Identify which cell holds the provided text, then report its (X, Y) central coordinate. 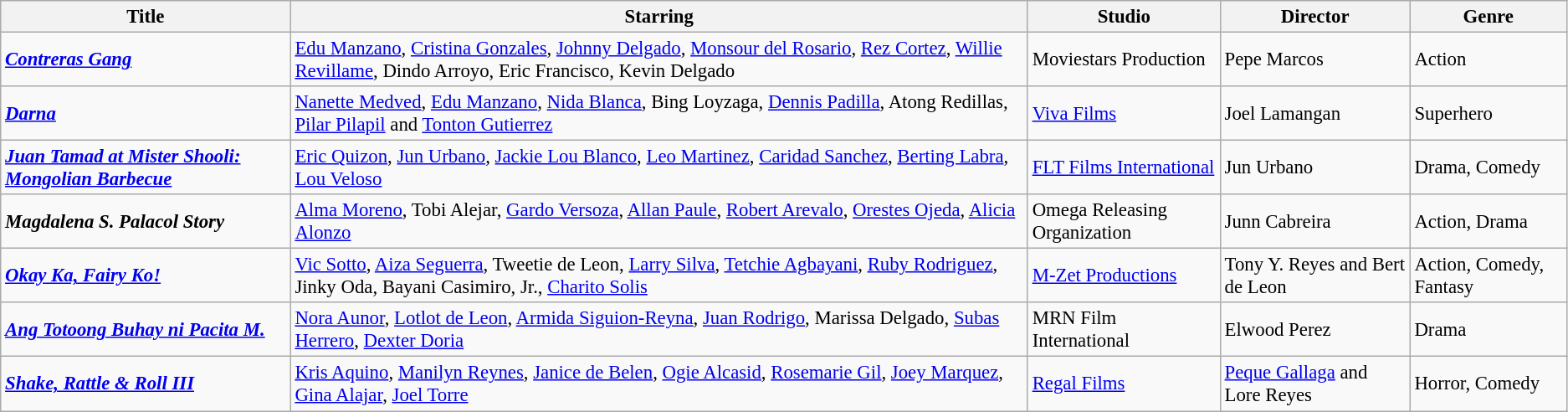
Genre (1488, 17)
Darna (146, 114)
Superhero (1488, 114)
Nora Aunor, Lotlot de Leon, Armida Siguion-Reyna, Juan Rodrigo, Marissa Delgado, Subas Herrero, Dexter Doria (659, 330)
Starring (659, 17)
Eric Quizon, Jun Urbano, Jackie Lou Blanco, Leo Martinez, Caridad Sanchez, Berting Labra, Lou Veloso (659, 167)
Viva Films (1124, 114)
Omega Releasing Organization (1124, 221)
Title (146, 17)
Ang Totoong Buhay ni Pacita M. (146, 330)
Drama (1488, 330)
Elwood Perez (1315, 330)
Action, Drama (1488, 221)
Moviestars Production (1124, 60)
MRN Film International (1124, 330)
Magdalena S. Palacol Story (146, 221)
Nanette Medved, Edu Manzano, Nida Blanca, Bing Loyzaga, Dennis Padilla, Atong Redillas, Pilar Pilapil and Tonton Gutierrez (659, 114)
M-Zet Productions (1124, 276)
Regal Films (1124, 384)
Jun Urbano (1315, 167)
Pepe Marcos (1315, 60)
Contreras Gang (146, 60)
Shake, Rattle & Roll III (146, 384)
Juan Tamad at Mister Shooli: Mongolian Barbecue (146, 167)
Studio (1124, 17)
Tony Y. Reyes and Bert de Leon (1315, 276)
Okay Ka, Fairy Ko! (146, 276)
Action (1488, 60)
Director (1315, 17)
Edu Manzano, Cristina Gonzales, Johnny Delgado, Monsour del Rosario, Rez Cortez, Willie Revillame, Dindo Arroyo, Eric Francisco, Kevin Delgado (659, 60)
Horror, Comedy (1488, 384)
Peque Gallaga and Lore Reyes (1315, 384)
Joel Lamangan (1315, 114)
FLT Films International (1124, 167)
Junn Cabreira (1315, 221)
Drama, Comedy (1488, 167)
Kris Aquino, Manilyn Reynes, Janice de Belen, Ogie Alcasid, Rosemarie Gil, Joey Marquez, Gina Alajar, Joel Torre (659, 384)
Vic Sotto, Aiza Seguerra, Tweetie de Leon, Larry Silva, Tetchie Agbayani, Ruby Rodriguez, Jinky Oda, Bayani Casimiro, Jr., Charito Solis (659, 276)
Alma Moreno, Tobi Alejar, Gardo Versoza, Allan Paule, Robert Arevalo, Orestes Ojeda, Alicia Alonzo (659, 221)
Action, Comedy, Fantasy (1488, 276)
